Scan for the cell matching the given text and deliver its [x, y] coordinate at center. 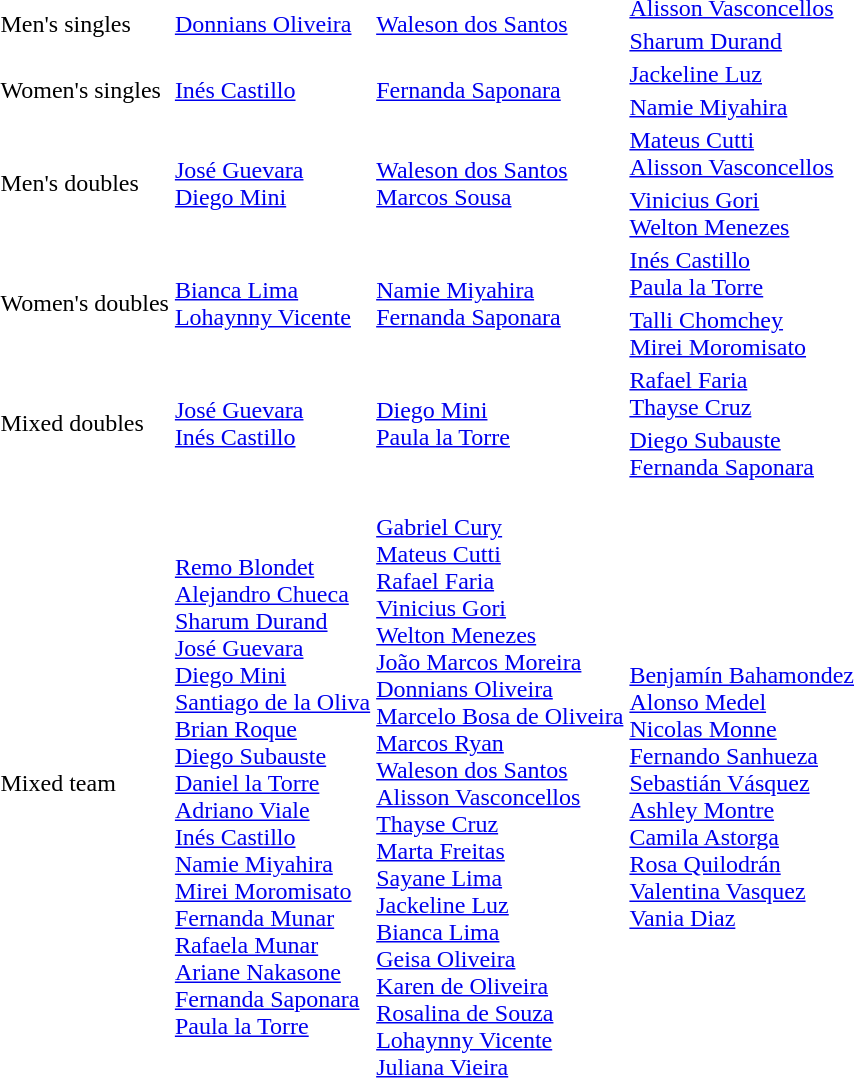
José Guevara Diego Mini [272, 184]
Namie Miyahira Fernanda Saponara [500, 304]
José Guevara Inés Castillo [272, 424]
Waleson dos Santos Marcos Sousa [500, 184]
Bianca Lima Lohaynny Vicente [272, 304]
Inés Castillo [272, 90]
Diego Mini Paula la Torre [500, 424]
Fernanda Saponara [500, 90]
